Return [x, y] of the center of cell containing provided text 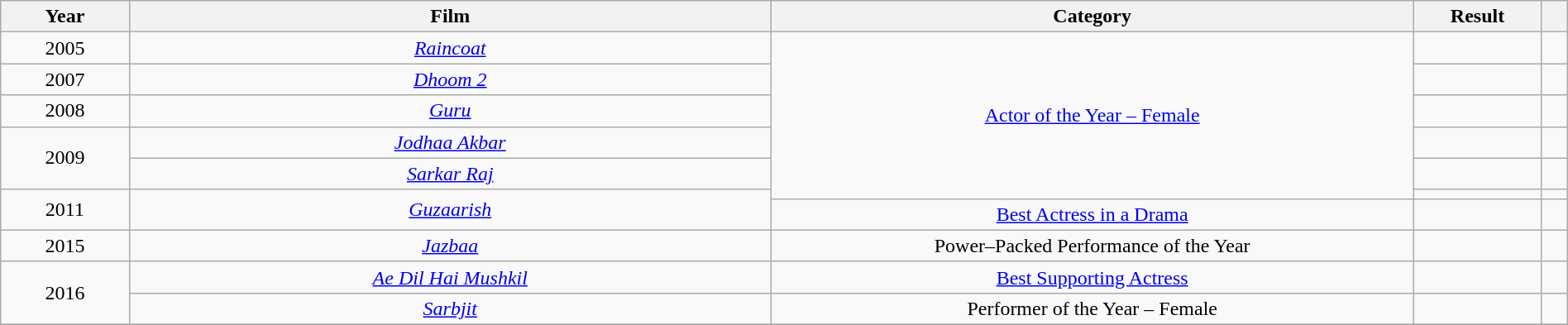
Actor of the Year – Female [1092, 116]
Sarkar Raj [450, 174]
2011 [65, 210]
2008 [65, 111]
Result [1477, 17]
2015 [65, 246]
Best Actress in a Drama [1092, 214]
2007 [65, 79]
Ae Dil Hai Mushkil [450, 277]
Film [450, 17]
Power–Packed Performance of the Year [1092, 246]
Sarbjit [450, 308]
Jodhaa Akbar [450, 142]
Performer of the Year – Female [1092, 308]
2005 [65, 48]
Guru [450, 111]
Category [1092, 17]
Dhoom 2 [450, 79]
Raincoat [450, 48]
2009 [65, 158]
Year [65, 17]
2016 [65, 293]
Best Supporting Actress [1092, 277]
Jazbaa [450, 246]
Guzaarish [450, 210]
